Return (x, y) of the center of cell containing provided text 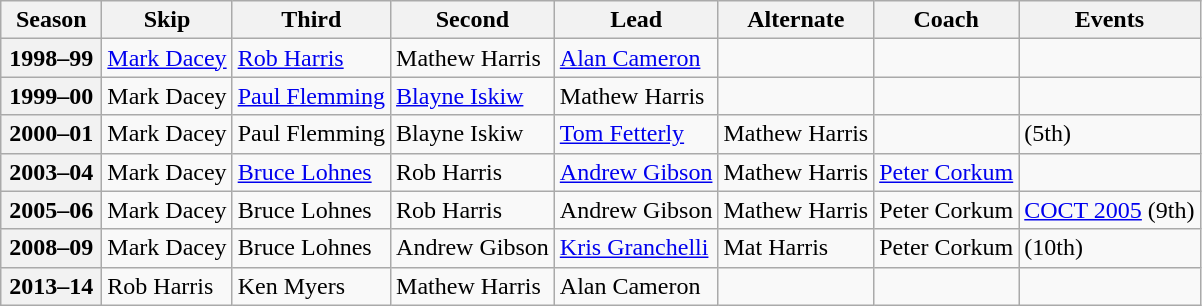
Kris Granchelli (636, 248)
Alternate (796, 20)
2003–04 (52, 172)
2000–01 (52, 134)
COCT 2005 (9th) (1110, 210)
(5th) (1110, 134)
Lead (636, 20)
Mat Harris (796, 248)
2005–06 (52, 210)
Second (473, 20)
Events (1110, 20)
1999–00 (52, 96)
1998–99 (52, 58)
Ken Myers (311, 286)
(10th) (1110, 248)
Skip (167, 20)
Season (52, 20)
Third (311, 20)
Tom Fetterly (636, 134)
2013–14 (52, 286)
2008–09 (52, 248)
Coach (946, 20)
